Determine the [X, Y] coordinate at the center of the cell enclosing the given text.  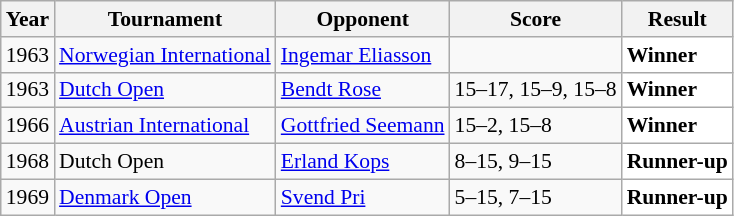
Result [678, 19]
1969 [28, 197]
Score [536, 19]
Ingemar Eliasson [363, 55]
Denmark Open [165, 197]
Bendt Rose [363, 90]
5–15, 7–15 [536, 197]
Year [28, 19]
Gottfried Seemann [363, 126]
1968 [28, 162]
Opponent [363, 19]
8–15, 9–15 [536, 162]
1966 [28, 126]
15–17, 15–9, 15–8 [536, 90]
Norwegian International [165, 55]
Austrian International [165, 126]
15–2, 15–8 [536, 126]
Svend Pri [363, 197]
Tournament [165, 19]
Erland Kops [363, 162]
